Extract the [X, Y] coordinate from the center of the cell holding the provided text.  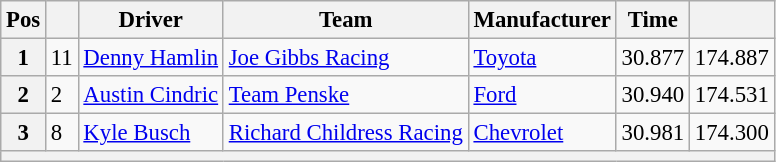
3 [24, 133]
Team Penske [346, 95]
11 [62, 58]
Richard Childress Racing [346, 133]
Chevrolet [542, 133]
174.887 [732, 58]
Driver [150, 20]
174.300 [732, 133]
30.940 [652, 95]
Austin Cindric [150, 95]
30.981 [652, 133]
Manufacturer [542, 20]
1 [24, 58]
Team [346, 20]
30.877 [652, 58]
174.531 [732, 95]
Kyle Busch [150, 133]
Pos [24, 20]
8 [62, 133]
Joe Gibbs Racing [346, 58]
Toyota [542, 58]
Time [652, 20]
Ford [542, 95]
Denny Hamlin [150, 58]
